Determine the [X, Y] coordinate at the center of the cell enclosing the given text.  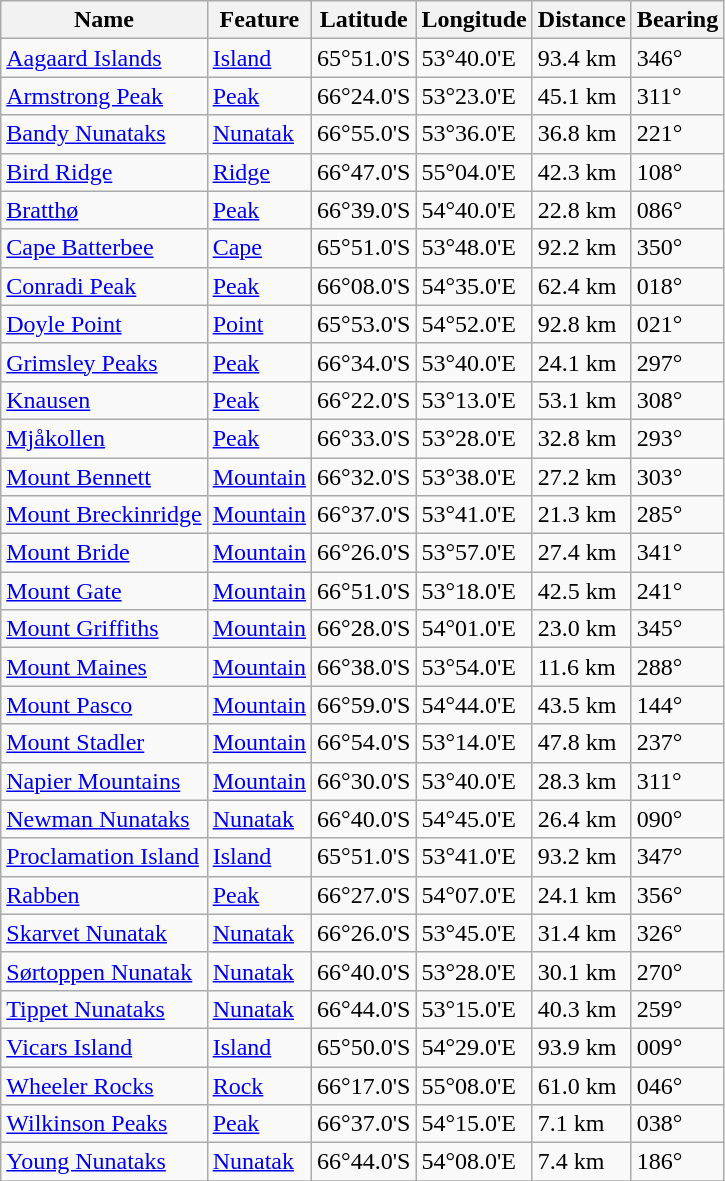
53°45.0'E [474, 933]
66°24.0'S [364, 96]
40.3 km [582, 1009]
54°40.0'E [474, 210]
285° [677, 515]
Feature [259, 20]
Sørtoppen Nunatak [104, 971]
Point [259, 324]
21.3 km [582, 515]
47.8 km [582, 743]
356° [677, 895]
53°18.0'E [474, 591]
66°55.0'S [364, 134]
42.3 km [582, 172]
Vicars Island [104, 1047]
221° [677, 134]
259° [677, 1009]
293° [677, 438]
Mount Bennett [104, 477]
Cape Batterbee [104, 248]
22.8 km [582, 210]
54°45.0'E [474, 819]
55°08.0'E [474, 1085]
93.9 km [582, 1047]
92.8 km [582, 324]
43.5 km [582, 705]
66°28.0'S [364, 629]
Newman Nunataks [104, 819]
27.4 km [582, 553]
66°39.0'S [364, 210]
Mount Bride [104, 553]
66°32.0'S [364, 477]
53°14.0'E [474, 743]
54°29.0'E [474, 1047]
346° [677, 58]
Armstrong Peak [104, 96]
038° [677, 1124]
Doyle Point [104, 324]
66°17.0'S [364, 1085]
23.0 km [582, 629]
Wheeler Rocks [104, 1085]
Bratthø [104, 210]
Aagaard Islands [104, 58]
Cape [259, 248]
54°01.0'E [474, 629]
66°22.0'S [364, 400]
270° [677, 971]
297° [677, 362]
66°27.0'S [364, 895]
7.1 km [582, 1124]
Longitude [474, 20]
66°54.0'S [364, 743]
11.6 km [582, 667]
237° [677, 743]
93.2 km [582, 857]
54°08.0'E [474, 1162]
53°57.0'E [474, 553]
Napier Mountains [104, 781]
30.1 km [582, 971]
53°13.0'E [474, 400]
66°08.0'S [364, 286]
186° [677, 1162]
009° [677, 1047]
Latitude [364, 20]
53°23.0'E [474, 96]
Grimsley Peaks [104, 362]
31.4 km [582, 933]
241° [677, 591]
54°07.0'E [474, 895]
54°44.0'E [474, 705]
Mount Gate [104, 591]
61.0 km [582, 1085]
108° [677, 172]
018° [677, 286]
090° [677, 819]
65°53.0'S [364, 324]
66°30.0'S [364, 781]
53°48.0'E [474, 248]
Young Nunataks [104, 1162]
54°35.0'E [474, 286]
Wilkinson Peaks [104, 1124]
66°33.0'S [364, 438]
350° [677, 248]
345° [677, 629]
53°54.0'E [474, 667]
Ridge [259, 172]
Conradi Peak [104, 286]
326° [677, 933]
26.4 km [582, 819]
347° [677, 857]
27.2 km [582, 477]
046° [677, 1085]
93.4 km [582, 58]
Bandy Nunataks [104, 134]
Mount Maines [104, 667]
288° [677, 667]
Knausen [104, 400]
66°51.0'S [364, 591]
Mount Breckinridge [104, 515]
Rock [259, 1085]
144° [677, 705]
65°50.0'S [364, 1047]
7.4 km [582, 1162]
53°15.0'E [474, 1009]
66°47.0'S [364, 172]
Mjåkollen [104, 438]
62.4 km [582, 286]
Bird Ridge [104, 172]
Mount Stadler [104, 743]
66°34.0'S [364, 362]
021° [677, 324]
53°36.0'E [474, 134]
Rabben [104, 895]
Mount Griffiths [104, 629]
32.8 km [582, 438]
303° [677, 477]
Name [104, 20]
55°04.0'E [474, 172]
92.2 km [582, 248]
Skarvet Nunatak [104, 933]
341° [677, 553]
28.3 km [582, 781]
Distance [582, 20]
Bearing [677, 20]
Tippet Nunataks [104, 1009]
66°59.0'S [364, 705]
53°38.0'E [474, 477]
308° [677, 400]
54°52.0'E [474, 324]
Proclamation Island [104, 857]
42.5 km [582, 591]
Mount Pasco [104, 705]
53.1 km [582, 400]
36.8 km [582, 134]
45.1 km [582, 96]
66°38.0'S [364, 667]
54°15.0'E [474, 1124]
086° [677, 210]
